Determine the [X, Y] coordinate at the center of the cell enclosing the given text.  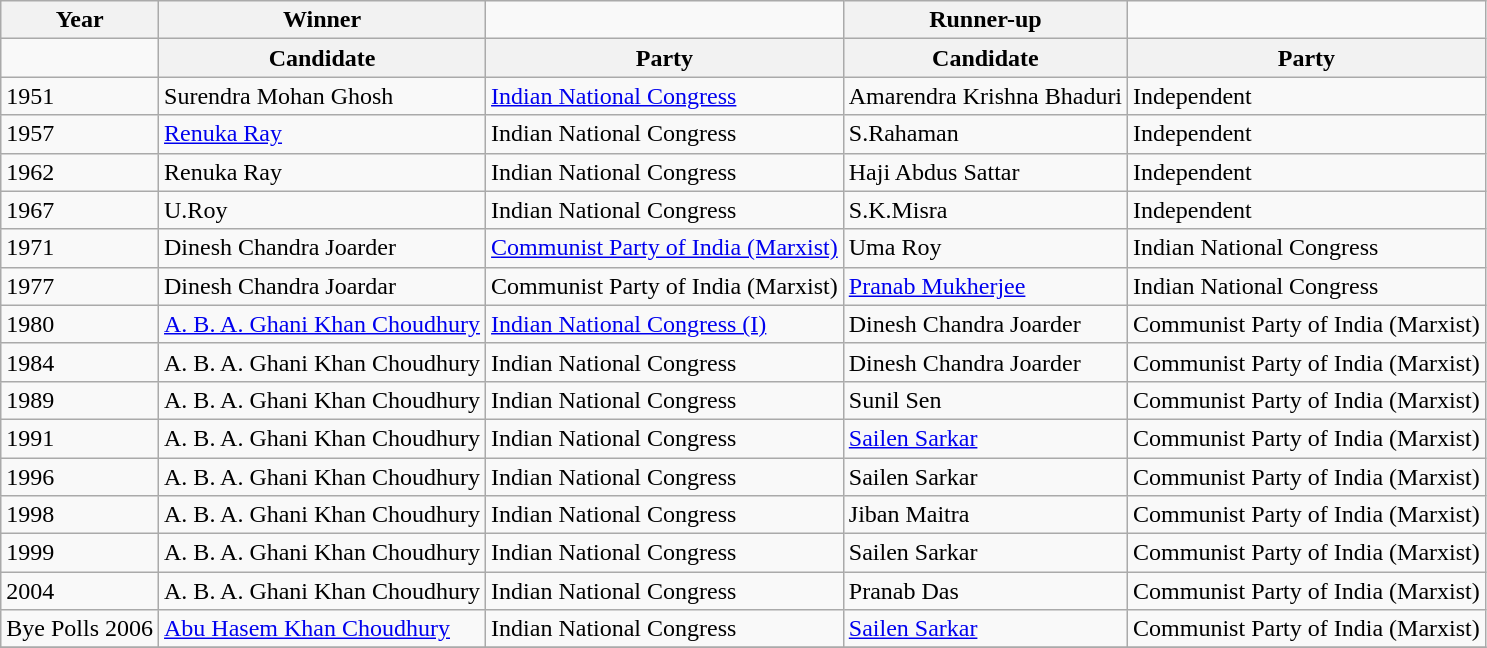
U.Roy [322, 210]
Jiban Maitra [985, 515]
1977 [80, 286]
1980 [80, 324]
Bye Polls 2006 [80, 629]
Runner-up [985, 20]
1984 [80, 362]
Winner [322, 20]
Dinesh Chandra Joardar [322, 286]
1999 [80, 553]
1996 [80, 477]
1989 [80, 400]
Haji Abdus Sattar [985, 172]
1991 [80, 438]
Uma Roy [985, 248]
1962 [80, 172]
1998 [80, 515]
Pranab Mukherjee [985, 286]
Year [80, 20]
Indian National Congress (I) [665, 324]
Sunil Sen [985, 400]
1951 [80, 96]
1967 [80, 210]
Abu Hasem Khan Choudhury [322, 629]
Amarendra Krishna Bhaduri [985, 96]
S.K.Misra [985, 210]
2004 [80, 591]
1971 [80, 248]
Pranab Das [985, 591]
S.Rahaman [985, 134]
Surendra Mohan Ghosh [322, 96]
1957 [80, 134]
